Identify which cell holds the provided text, then report its (x, y) central coordinate. 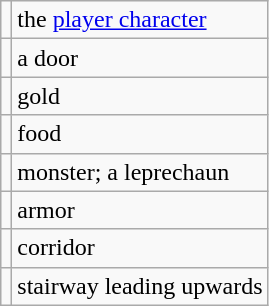
a door (140, 58)
monster; a leprechaun (140, 172)
armor (140, 210)
the player character (140, 20)
food (140, 134)
corridor (140, 248)
stairway leading upwards (140, 286)
gold (140, 96)
